Search for the cell housing the specified text and yield its (X, Y) center coordinate. 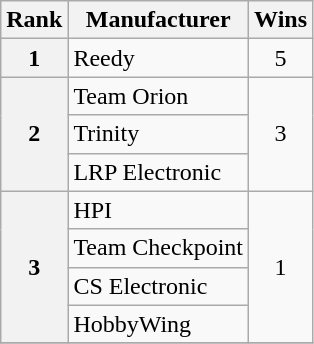
Wins (281, 20)
Trinity (158, 134)
HPI (158, 210)
2 (34, 134)
Team Orion (158, 96)
Reedy (158, 58)
LRP Electronic (158, 172)
5 (281, 58)
Rank (34, 20)
HobbyWing (158, 324)
Team Checkpoint (158, 248)
CS Electronic (158, 286)
Manufacturer (158, 20)
